Detect which cell encompasses the target text, then output its [x, y] center coordinate. 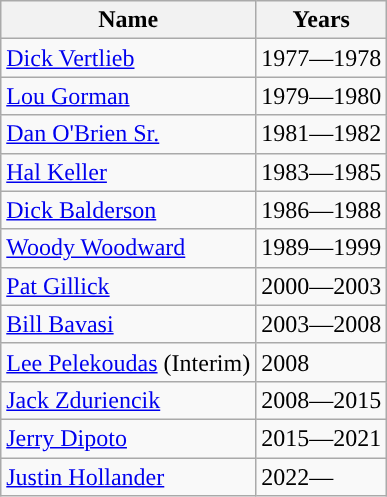
Hal Keller [128, 172]
Years [322, 20]
Dick Vertlieb [128, 58]
2008—2015 [322, 400]
Dan O'Brien Sr. [128, 134]
Dick Balderson [128, 210]
Jack Zduriencik [128, 400]
1977—1978 [322, 58]
2022— [322, 477]
1983—1985 [322, 172]
1986—1988 [322, 210]
Lee Pelekoudas (Interim) [128, 362]
2008 [322, 362]
2015—2021 [322, 438]
2000—2003 [322, 286]
Lou Gorman [128, 96]
Jerry Dipoto [128, 438]
Justin Hollander [128, 477]
Bill Bavasi [128, 324]
Name [128, 20]
Woody Woodward [128, 248]
1979—1980 [322, 96]
1981—1982 [322, 134]
2003—2008 [322, 324]
Pat Gillick [128, 286]
1989—1999 [322, 248]
